Return (X, Y) of the center of cell containing provided text 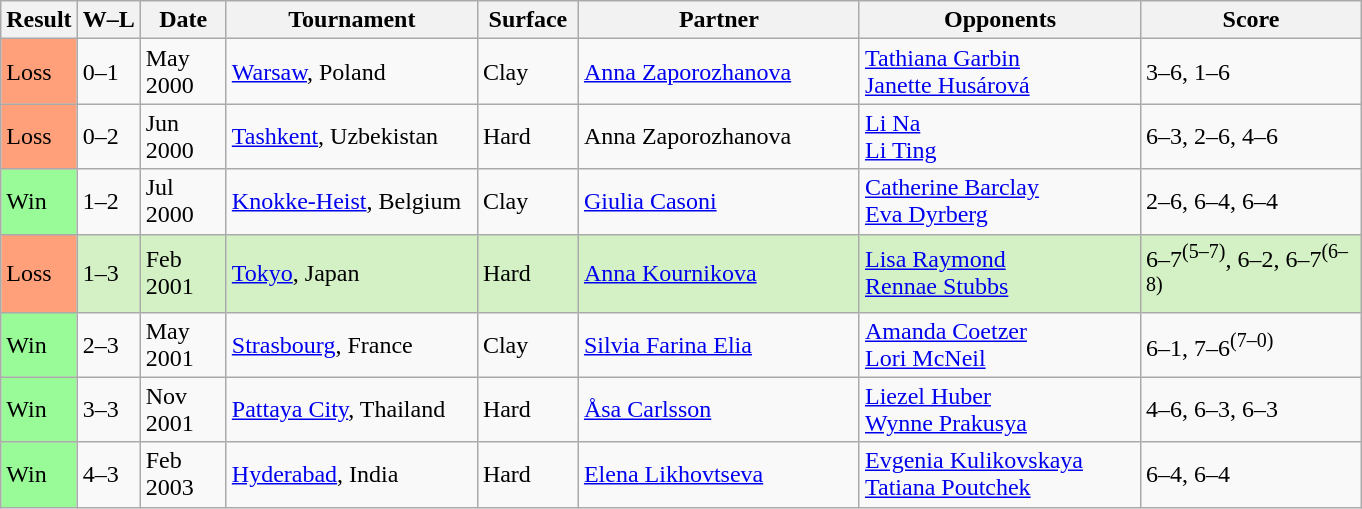
Liezel Huber Wynne Prakusya (1000, 410)
Feb 2001 (183, 273)
Evgenia Kulikovskaya Tatiana Poutchek (1000, 474)
6–1, 7–6(7–0) (1252, 344)
6–3, 2–6, 4–6 (1252, 136)
1–2 (108, 202)
1–3 (108, 273)
Nov 2001 (183, 410)
Date (183, 20)
Surface (528, 20)
Åsa Carlsson (718, 410)
May 2001 (183, 344)
Knokke-Heist, Belgium (352, 202)
Opponents (1000, 20)
Amanda Coetzer Lori McNeil (1000, 344)
Silvia Farina Elia (718, 344)
4–6, 6–3, 6–3 (1252, 410)
W–L (108, 20)
Tokyo, Japan (352, 273)
Score (1252, 20)
6–7(5–7), 6–2, 6–7(6–8) (1252, 273)
Anna Kournikova (718, 273)
Jun 2000 (183, 136)
Strasbourg, France (352, 344)
4–3 (108, 474)
Elena Likhovtseva (718, 474)
0–1 (108, 72)
Tathiana Garbin Janette Husárová (1000, 72)
Feb 2003 (183, 474)
Warsaw, Poland (352, 72)
Tashkent, Uzbekistan (352, 136)
Catherine Barclay Eva Dyrberg (1000, 202)
Tournament (352, 20)
Li Na Li Ting (1000, 136)
0–2 (108, 136)
Partner (718, 20)
3–6, 1–6 (1252, 72)
Jul 2000 (183, 202)
2–3 (108, 344)
Giulia Casoni (718, 202)
May 2000 (183, 72)
Lisa Raymond Rennae Stubbs (1000, 273)
3–3 (108, 410)
Pattaya City, Thailand (352, 410)
2–6, 6–4, 6–4 (1252, 202)
Result (39, 20)
6–4, 6–4 (1252, 474)
Hyderabad, India (352, 474)
